Output the (X, Y) coordinate of the center of the cell containing the given text.  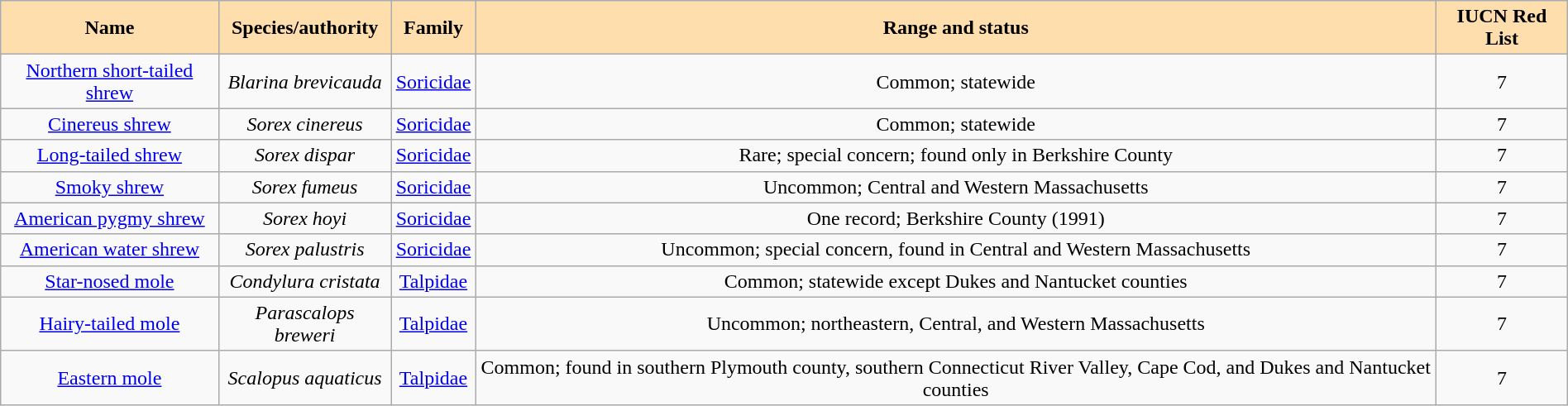
Eastern mole (109, 377)
American pygmy shrew (109, 218)
Sorex palustris (304, 250)
Sorex fumeus (304, 187)
Blarina brevicauda (304, 81)
Hairy-tailed mole (109, 324)
One record; Berkshire County (1991) (956, 218)
Smoky shrew (109, 187)
Common; found in southern Plymouth county, southern Connecticut River Valley, Cape Cod, and Dukes and Nantucket counties (956, 377)
Sorex hoyi (304, 218)
Uncommon; Central and Western Massachusetts (956, 187)
Rare; special concern; found only in Berkshire County (956, 155)
Condylura cristata (304, 281)
Cinereus shrew (109, 124)
IUCN Red List (1502, 28)
Sorex cinereus (304, 124)
American water shrew (109, 250)
Name (109, 28)
Common; statewide except Dukes and Nantucket counties (956, 281)
Star-nosed mole (109, 281)
Species/authority (304, 28)
Uncommon; special concern, found in Central and Western Massachusetts (956, 250)
Family (433, 28)
Uncommon; northeastern, Central, and Western Massachusetts (956, 324)
Range and status (956, 28)
Sorex dispar (304, 155)
Northern short-tailed shrew (109, 81)
Scalopus aquaticus (304, 377)
Parascalops breweri (304, 324)
Long-tailed shrew (109, 155)
